From the cell containing the given text, extract its center point as [x, y] coordinate. 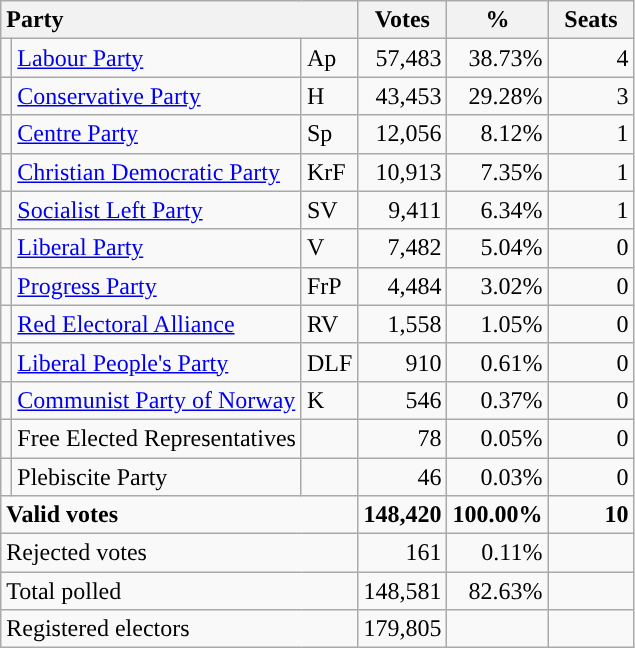
1,558 [402, 324]
Plebiscite Party [157, 477]
0.11% [498, 553]
12,056 [402, 134]
0.03% [498, 477]
DLF [329, 362]
7.35% [498, 172]
Progress Party [157, 286]
7,482 [402, 248]
100.00% [498, 515]
H [329, 96]
Liberal Party [157, 248]
46 [402, 477]
Registered electors [180, 629]
3 [591, 96]
29.28% [498, 96]
Party [180, 20]
1.05% [498, 324]
SV [329, 210]
82.63% [498, 591]
Socialist Left Party [157, 210]
10 [591, 515]
Christian Democratic Party [157, 172]
6.34% [498, 210]
5.04% [498, 248]
179,805 [402, 629]
0.05% [498, 438]
Labour Party [157, 58]
10,913 [402, 172]
Centre Party [157, 134]
Seats [591, 20]
4 [591, 58]
Communist Party of Norway [157, 400]
Total polled [180, 591]
43,453 [402, 96]
8.12% [498, 134]
Votes [402, 20]
9,411 [402, 210]
V [329, 248]
Free Elected Representatives [157, 438]
Conservative Party [157, 96]
161 [402, 553]
38.73% [498, 58]
910 [402, 362]
Valid votes [180, 515]
Red Electoral Alliance [157, 324]
RV [329, 324]
Sp [329, 134]
KrF [329, 172]
FrP [329, 286]
148,420 [402, 515]
Ap [329, 58]
K [329, 400]
546 [402, 400]
57,483 [402, 58]
4,484 [402, 286]
148,581 [402, 591]
0.61% [498, 362]
Liberal People's Party [157, 362]
Rejected votes [180, 553]
0.37% [498, 400]
3.02% [498, 286]
78 [402, 438]
% [498, 20]
